Extract the (x, y) coordinate from the center of the cell holding the provided text.  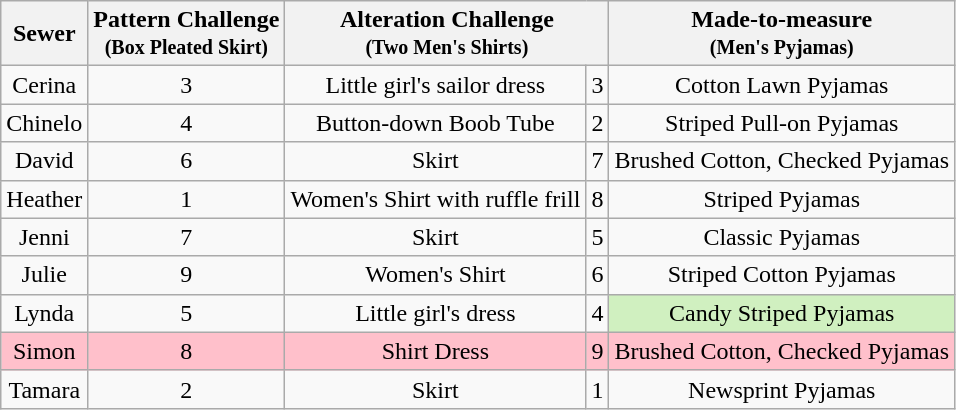
Striped Cotton Pyjamas (782, 275)
Made-to-measure(Men's Pyjamas) (782, 34)
Heather (44, 199)
Little girl's sailor dress (436, 85)
Women's Shirt (436, 275)
Striped Pull-on Pyjamas (782, 123)
Striped Pyjamas (782, 199)
Jenni (44, 237)
Women's Shirt with ruffle frill (436, 199)
Lynda (44, 313)
Little girl's dress (436, 313)
David (44, 161)
Classic Pyjamas (782, 237)
Newsprint Pyjamas (782, 389)
Pattern Challenge(Box Pleated Skirt) (186, 34)
Chinelo (44, 123)
Candy Striped Pyjamas (782, 313)
Julie (44, 275)
Tamara (44, 389)
Cotton Lawn Pyjamas (782, 85)
Shirt Dress (436, 351)
Sewer (44, 34)
Alteration Challenge(Two Men's Shirts) (447, 34)
Button-down Boob Tube (436, 123)
Cerina (44, 85)
Simon (44, 351)
